Search for the cell housing the specified text and yield its [x, y] center coordinate. 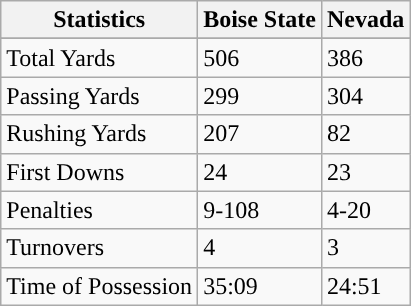
Rushing Yards [100, 134]
9-108 [260, 210]
Passing Yards [100, 96]
386 [365, 58]
Time of Possession [100, 286]
207 [260, 134]
35:09 [260, 286]
Total Yards [100, 58]
4-20 [365, 210]
23 [365, 172]
Statistics [100, 20]
4 [260, 248]
First Downs [100, 172]
Turnovers [100, 248]
24:51 [365, 286]
Nevada [365, 20]
506 [260, 58]
24 [260, 172]
Penalties [100, 210]
3 [365, 248]
82 [365, 134]
304 [365, 96]
Boise State [260, 20]
299 [260, 96]
